For the text-containing cell, return its midpoint in (x, y) coordinate format. 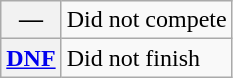
DNF (31, 58)
— (31, 20)
Did not compete (146, 20)
Did not finish (146, 58)
